Search for the cell housing the specified text and yield its (X, Y) center coordinate. 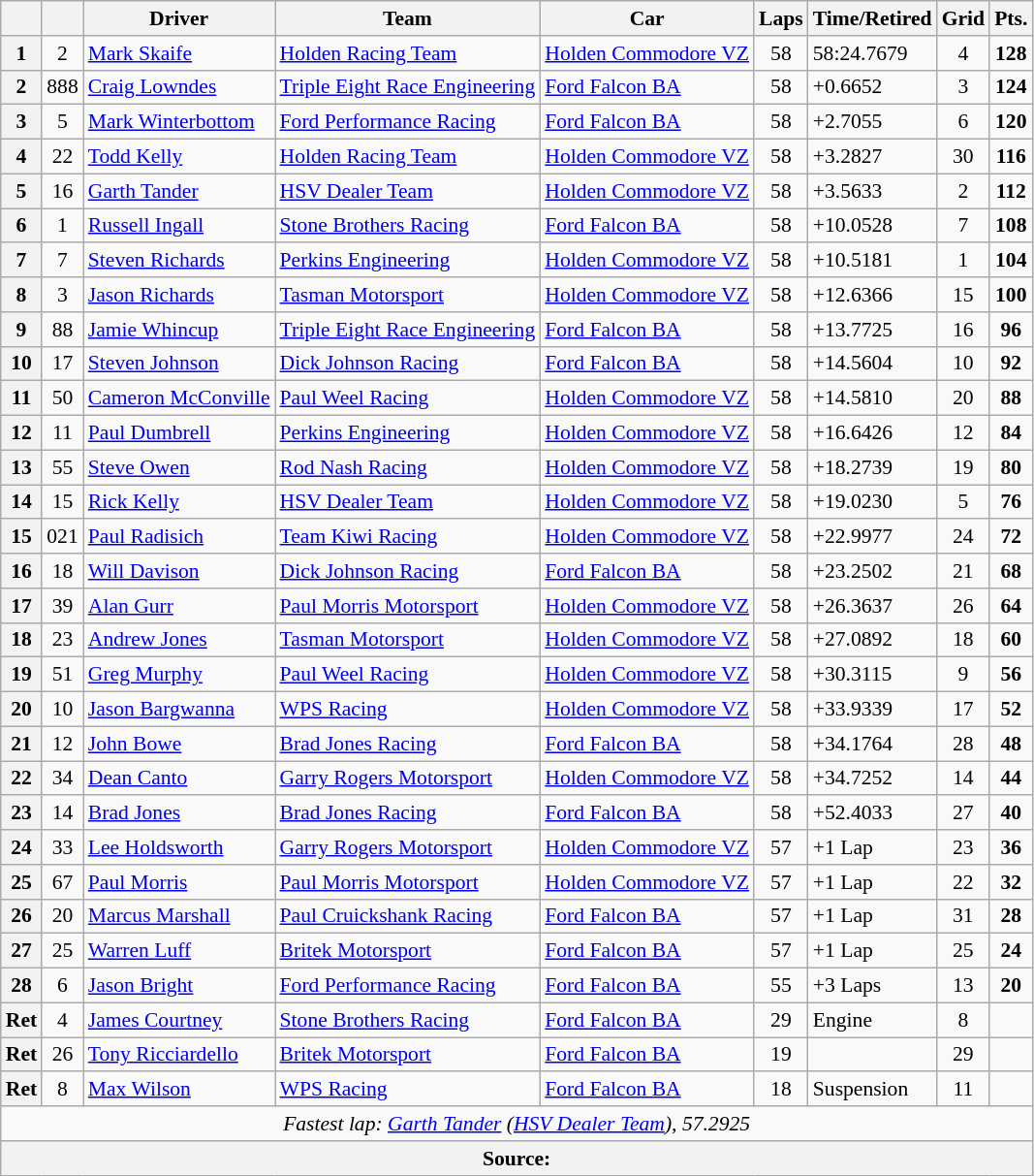
Craig Lowndes (179, 87)
68 (1011, 571)
+14.5810 (872, 398)
84 (1011, 433)
Cameron McConville (179, 398)
92 (1011, 364)
104 (1011, 261)
Garth Tander (179, 191)
48 (1011, 744)
+22.9977 (872, 537)
128 (1011, 53)
Mark Skaife (179, 53)
108 (1011, 226)
+23.2502 (872, 571)
+0.6652 (872, 87)
+3.2827 (872, 157)
44 (1011, 779)
60 (1011, 640)
Mark Winterbottom (179, 122)
76 (1011, 502)
+2.7055 (872, 122)
+34.1764 (872, 744)
Engine (872, 1020)
67 (62, 882)
36 (1011, 847)
34 (62, 779)
+18.2739 (872, 467)
Team Kiwi Racing (408, 537)
Brad Jones (179, 813)
Rod Nash Racing (408, 467)
+3 Laps (872, 986)
+13.7725 (872, 330)
Paul Radisich (179, 537)
96 (1011, 330)
40 (1011, 813)
Laps (781, 18)
+27.0892 (872, 640)
Steve Owen (179, 467)
Max Wilson (179, 1090)
Team (408, 18)
Will Davison (179, 571)
Warren Luff (179, 951)
Pts. (1011, 18)
Rick Kelly (179, 502)
72 (1011, 537)
120 (1011, 122)
021 (62, 537)
+26.3637 (872, 606)
Suspension (872, 1090)
51 (62, 675)
Steven Richards (179, 261)
58:24.7679 (872, 53)
Jason Bright (179, 986)
+10.5181 (872, 261)
Time/Retired (872, 18)
Jamie Whincup (179, 330)
Greg Murphy (179, 675)
116 (1011, 157)
James Courtney (179, 1020)
Tony Ricciardello (179, 1055)
Jason Bargwanna (179, 710)
33 (62, 847)
50 (62, 398)
Grid (963, 18)
+52.4033 (872, 813)
John Bowe (179, 744)
Marcus Marshall (179, 916)
+30.3115 (872, 675)
888 (62, 87)
+10.0528 (872, 226)
Lee Holdsworth (179, 847)
Paul Dumbrell (179, 433)
Jason Richards (179, 295)
Andrew Jones (179, 640)
30 (963, 157)
112 (1011, 191)
64 (1011, 606)
39 (62, 606)
Russell Ingall (179, 226)
Steven Johnson (179, 364)
52 (1011, 710)
+3.5633 (872, 191)
+19.0230 (872, 502)
Paul Morris (179, 882)
Car (647, 18)
32 (1011, 882)
80 (1011, 467)
Fastest lap: Garth Tander (HSV Dealer Team), 57.2925 (517, 1124)
100 (1011, 295)
+12.6366 (872, 295)
Paul Cruickshank Racing (408, 916)
56 (1011, 675)
+14.5604 (872, 364)
+33.9339 (872, 710)
Todd Kelly (179, 157)
Source: (517, 1159)
Driver (179, 18)
31 (963, 916)
+16.6426 (872, 433)
Dean Canto (179, 779)
+34.7252 (872, 779)
124 (1011, 87)
Alan Gurr (179, 606)
